Find where the given text appears and provide that cell's center as [x, y] coordinate. 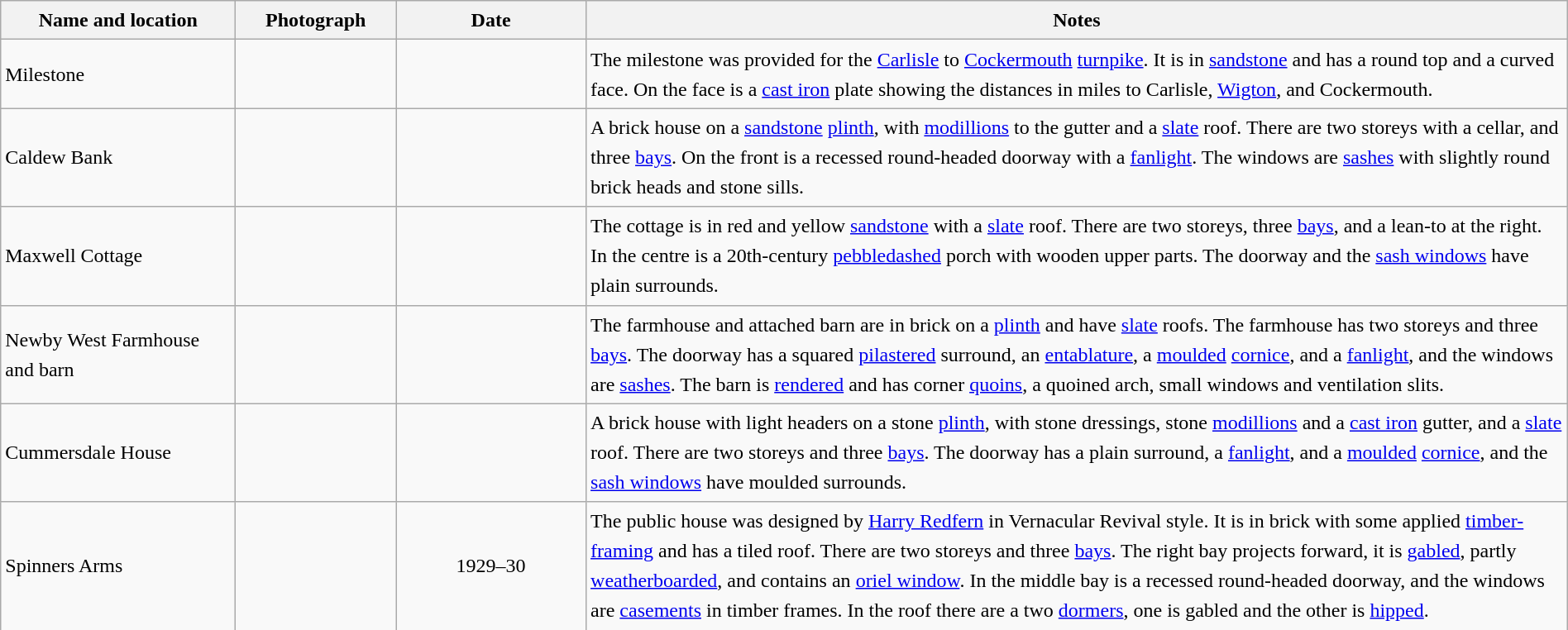
Newby West Farmhouse and barn [118, 354]
1929–30 [491, 566]
Maxwell Cottage [118, 256]
Cummersdale House [118, 453]
Name and location [118, 20]
Photograph [316, 20]
Date [491, 20]
Caldew Bank [118, 157]
Spinners Arms [118, 566]
Notes [1077, 20]
Milestone [118, 74]
